Detect which cell encompasses the target text, then output its [x, y] center coordinate. 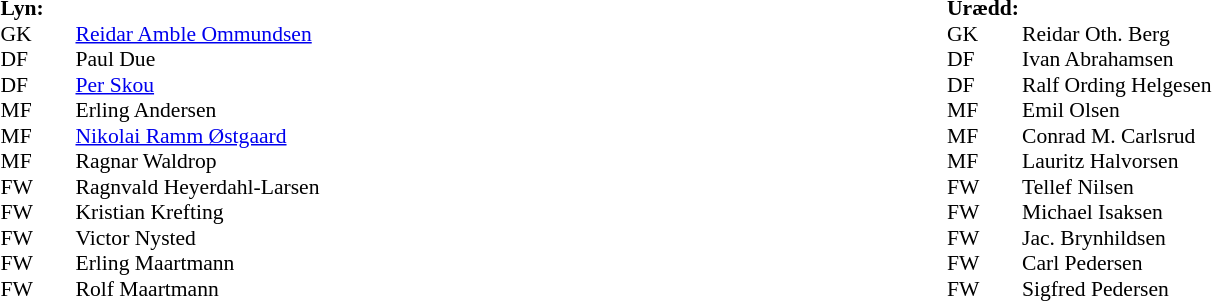
Michael Isaksen [1116, 213]
Kristian Krefting [198, 213]
Erling Andersen [198, 111]
Lauritz Halvorsen [1116, 161]
Jac. Brynhildsen [1116, 238]
Ragnar Waldrop [198, 161]
Ragnvald Heyerdahl-Larsen [198, 187]
Emil Olsen [1116, 111]
Conrad M. Carlsrud [1116, 136]
Per Skou [198, 85]
Nikolai Ramm Østgaard [198, 136]
Ivan Abrahamsen [1116, 59]
Victor Nysted [198, 238]
Erling Maartmann [198, 263]
Reidar Amble Ommundsen [198, 34]
Ralf Ording Helgesen [1116, 85]
Paul Due [198, 59]
Tellef Nilsen [1116, 187]
Carl Pedersen [1116, 263]
Reidar Oth. Berg [1116, 34]
